Find where the given text appears and provide that cell's center as [X, Y] coordinate. 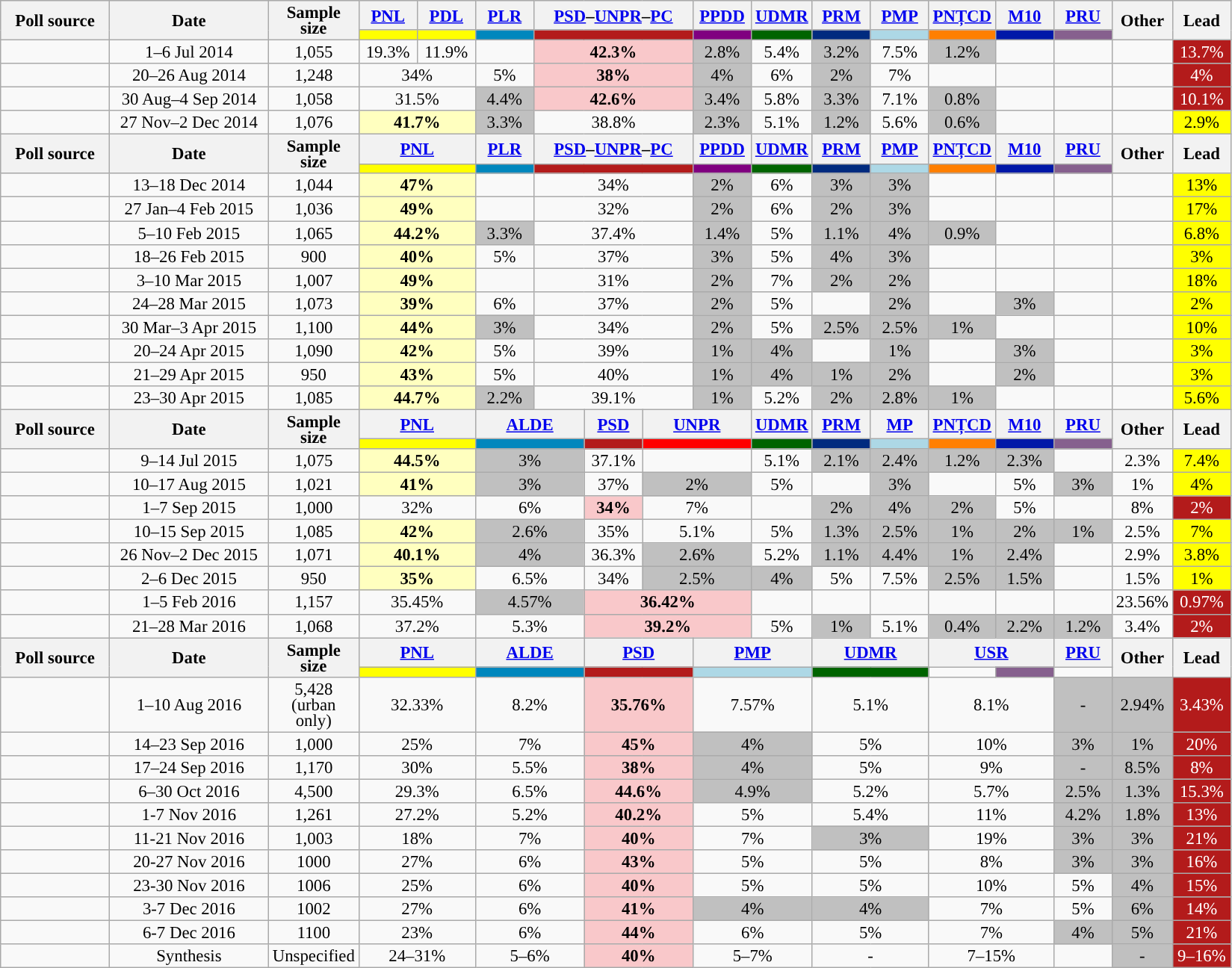
1,073 [314, 303]
1,007 [314, 280]
8.2% [530, 704]
3–10 Mar 2015 [188, 280]
2.1% [841, 461]
6-7 Dec 2016 [188, 933]
0.4% [962, 626]
35.76% [639, 704]
13–18 Dec 2014 [188, 185]
7.1% [900, 99]
5–6% [530, 956]
31% [613, 280]
1006 [314, 886]
42.6% [613, 99]
11% [991, 815]
Unspecified [314, 956]
6–30 Oct 2016 [188, 791]
3-7 Dec 2016 [188, 909]
5–10 Feb 2015 [188, 233]
1,044 [314, 185]
1–7 Sep 2015 [188, 508]
39.1% [613, 398]
14–23 Sep 2016 [188, 744]
18–26 Feb 2015 [188, 256]
20–26 Aug 2014 [188, 75]
1,021 [314, 485]
5–7% [752, 956]
20-27 Nov 2016 [188, 862]
44.5% [417, 461]
23% [417, 933]
40.2% [639, 815]
30% [417, 768]
Synthesis [188, 956]
36.42% [668, 603]
900 [314, 256]
PDL [446, 15]
42.3% [613, 52]
1,065 [314, 233]
1,248 [314, 75]
20% [1201, 744]
1,157 [314, 603]
7.57% [752, 704]
USR [991, 653]
13.7% [1201, 52]
24–28 Mar 2015 [188, 303]
27.2% [417, 815]
1,261 [314, 815]
4.2% [1083, 815]
1,068 [314, 626]
32.33% [417, 704]
4,500 [314, 791]
31.5% [417, 99]
21–29 Apr 2015 [188, 374]
1,090 [314, 351]
UNPR [697, 424]
4.9% [752, 791]
17–24 Sep 2016 [188, 768]
1,055 [314, 52]
0.97% [1201, 603]
38.8% [613, 122]
1,003 [314, 838]
44.6% [639, 791]
1.8% [1142, 815]
47% [417, 185]
1,075 [314, 461]
1,100 [314, 327]
1002 [314, 909]
44.2% [417, 233]
7.4% [1201, 461]
5.3% [530, 626]
23-30 Nov 2016 [188, 886]
1–6 Jul 2014 [188, 52]
37.4% [613, 233]
27 Jan–4 Feb 2015 [188, 209]
10–15 Sep 2015 [188, 532]
1,058 [314, 99]
35.45% [417, 603]
2.94% [1142, 704]
30 Aug–4 Sep 2014 [188, 99]
1-7 Nov 2016 [188, 815]
1,076 [314, 122]
24–31% [417, 956]
27 Nov–2 Dec 2014 [188, 122]
36.3% [613, 555]
1000 [314, 862]
3.2% [841, 52]
19.3% [388, 52]
37.1% [613, 461]
0.9% [962, 233]
3.43% [1201, 704]
1–5 Feb 2016 [188, 603]
5.7% [991, 791]
1,170 [314, 768]
1–10 Aug 2016 [188, 704]
11.9% [446, 52]
1.4% [722, 233]
5,428 (urban only) [314, 704]
17% [1201, 209]
15% [1201, 886]
5.8% [781, 99]
9–16% [1201, 956]
14% [1201, 909]
26 Nov–2 Dec 2015 [188, 555]
19% [991, 838]
4.57% [530, 603]
0.6% [962, 122]
23.56% [1142, 603]
40.1% [417, 555]
10–17 Aug 2015 [188, 485]
1,071 [314, 555]
20–24 Apr 2015 [188, 351]
10.1% [1201, 99]
45% [639, 744]
8.1% [991, 704]
15.3% [1201, 791]
29.3% [417, 791]
3.8% [1201, 555]
16% [1201, 862]
2–6 Dec 2015 [188, 579]
8.5% [1142, 768]
MP [900, 424]
11-21 Nov 2016 [188, 838]
23–30 Apr 2015 [188, 398]
1,036 [314, 209]
44.7% [417, 398]
5.5% [530, 768]
30 Mar–3 Apr 2015 [188, 327]
7–15% [991, 956]
39.2% [668, 626]
21–28 Mar 2016 [188, 626]
0.8% [962, 99]
9–14 Jul 2015 [188, 461]
6.8% [1201, 233]
41.7% [417, 122]
1100 [314, 933]
9% [991, 768]
37.2% [417, 626]
